Find where the given text appears and provide that cell's center as (x, y) coordinate. 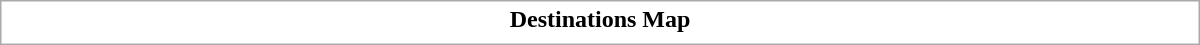
Destinations Map (600, 19)
